Output the [x, y] coordinate of the center of the cell containing the given text.  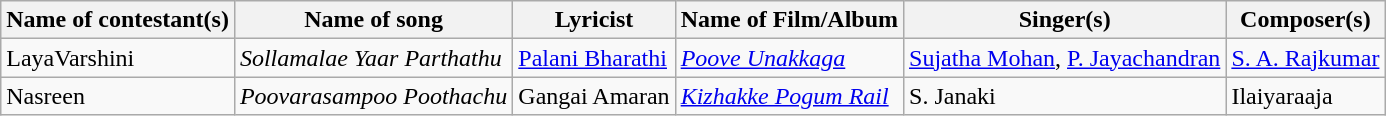
Sujatha Mohan, P. Jayachandran [1065, 58]
S. Janaki [1065, 96]
Kizhakke Pogum Rail [789, 96]
Palani Bharathi [594, 58]
S. A. Rajkumar [1306, 58]
Ilaiyaraaja [1306, 96]
Name of Film/Album [789, 20]
Poovarasampoo Poothachu [373, 96]
Composer(s) [1306, 20]
Gangai Amaran [594, 96]
Lyricist [594, 20]
Sollamalae Yaar Parthathu [373, 58]
Poove Unakkaga [789, 58]
LayaVarshini [118, 58]
Singer(s) [1065, 20]
Name of song [373, 20]
Name of contestant(s) [118, 20]
Nasreen [118, 96]
